Output the [x, y] coordinate of the center of the cell containing the given text.  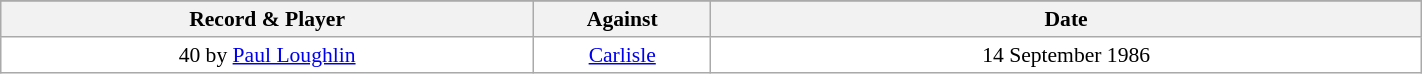
Record & Player [268, 19]
Against [622, 19]
40 by Paul Loughlin [268, 55]
14 September 1986 [1066, 55]
Carlisle [622, 55]
Date [1066, 19]
